Provide the (x, y) coordinate of the cell's center where the given text is located.  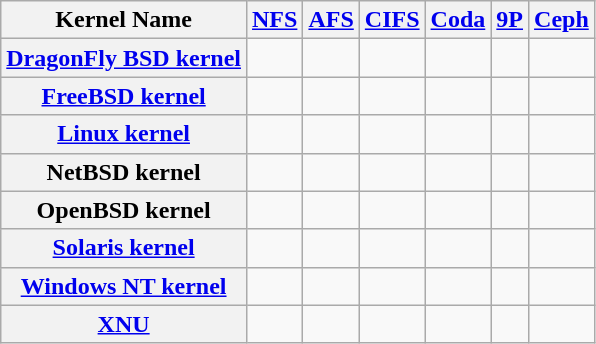
NFS (274, 20)
Windows NT kernel (124, 286)
Kernel Name (124, 20)
CIFS (392, 20)
XNU (124, 324)
9P (510, 20)
FreeBSD kernel (124, 96)
OpenBSD kernel (124, 210)
Coda (458, 20)
Ceph (562, 20)
NetBSD kernel (124, 172)
Solaris kernel (124, 248)
AFS (331, 20)
DragonFly BSD kernel (124, 58)
Linux kernel (124, 134)
